Locate the cell with the specified text and output its (x, y) center coordinate. 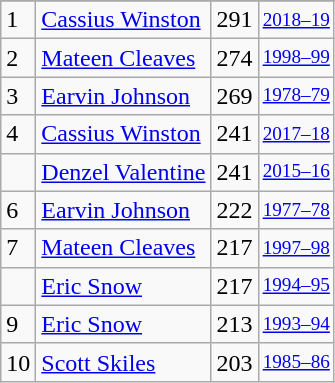
1993–94 (296, 324)
2017–18 (296, 134)
1994–95 (296, 286)
203 (234, 362)
4 (18, 134)
Scott Skiles (124, 362)
1985–86 (296, 362)
213 (234, 324)
Denzel Valentine (124, 172)
6 (18, 210)
2 (18, 58)
222 (234, 210)
1 (18, 20)
291 (234, 20)
2015–16 (296, 172)
1978–79 (296, 96)
1977–78 (296, 210)
9 (18, 324)
269 (234, 96)
3 (18, 96)
2018–19 (296, 20)
1998–99 (296, 58)
274 (234, 58)
1997–98 (296, 248)
7 (18, 248)
10 (18, 362)
